Return the (x, y) coordinate for the center point of the cell that contains the specified text.  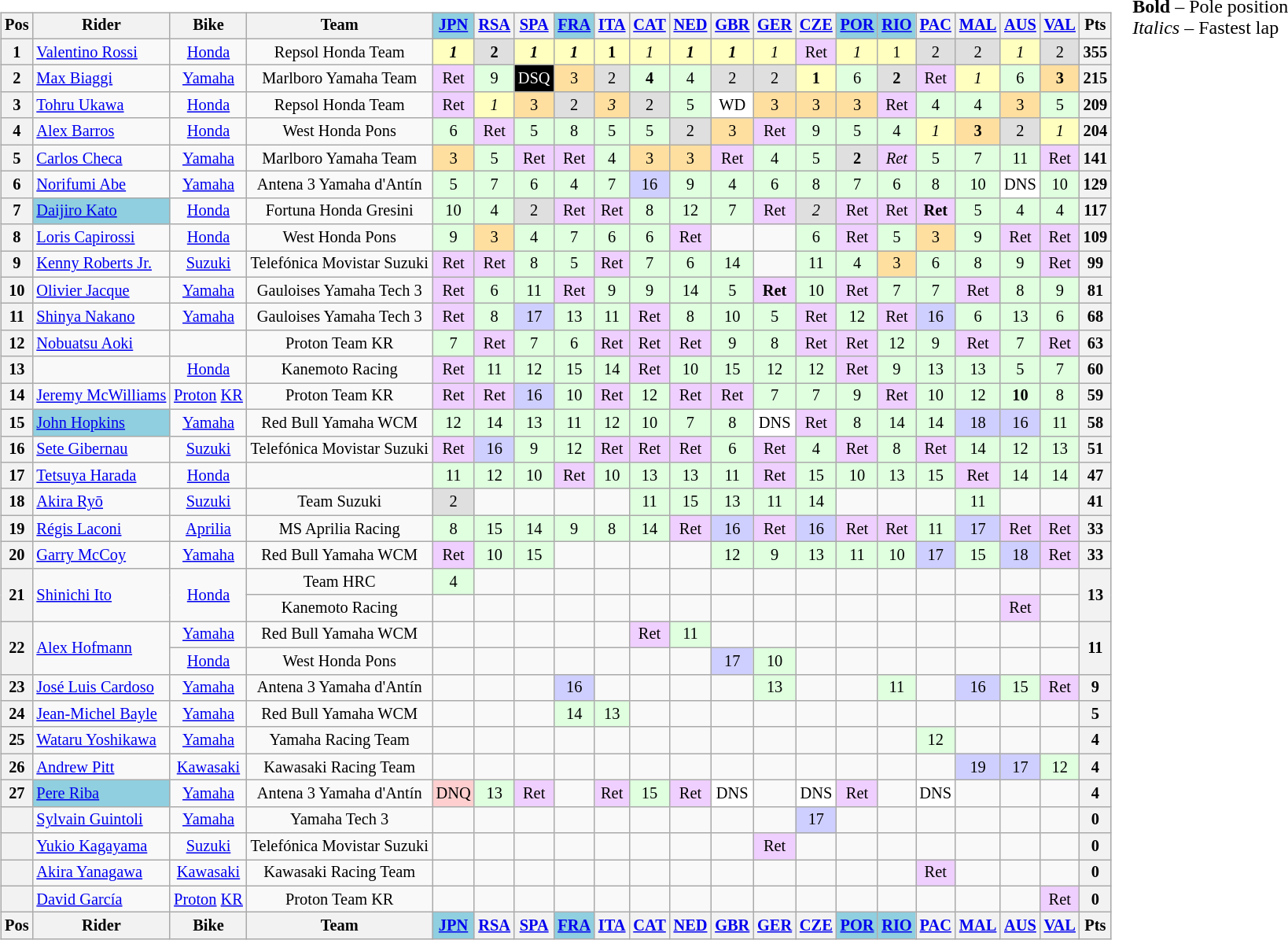
47 (1095, 476)
Alex Hofmann (101, 648)
Sete Gibernau (101, 449)
209 (1095, 105)
Loris Capirossi (101, 238)
60 (1095, 370)
Norifumi Abe (101, 185)
Yukio Kagayama (101, 846)
Garry McCoy (101, 555)
129 (1095, 185)
Régis Laconi (101, 529)
204 (1095, 131)
WD (732, 105)
Shinichi Ito (101, 595)
John Hopkins (101, 422)
Jean-Michel Bayle (101, 714)
Team HRC (340, 581)
81 (1095, 290)
58 (1095, 422)
MS Aprilia Racing (340, 529)
Alex Barros (101, 131)
27 (17, 794)
24 (17, 714)
David García (101, 899)
109 (1095, 238)
Yamaha Tech 3 (340, 820)
Olivier Jacque (101, 290)
Fortuna Honda Gresini (340, 211)
Yamaha Racing Team (340, 740)
26 (17, 767)
Tetsuya Harada (101, 476)
Max Biaggi (101, 79)
Andrew Pitt (101, 767)
Akira Ryō (101, 502)
Nobuatsu Aoki (101, 344)
63 (1095, 344)
Team Suzuki (340, 502)
Wataru Yoshikawa (101, 740)
Pere Riba (101, 794)
Aprilia (208, 529)
117 (1095, 211)
22 (17, 648)
Shinya Nakano (101, 317)
Jeremy McWilliams (101, 396)
355 (1095, 52)
21 (17, 595)
215 (1095, 79)
DSQ (534, 79)
DNQ (454, 794)
68 (1095, 317)
59 (1095, 396)
Akira Yanagawa (101, 873)
51 (1095, 449)
Carlos Checa (101, 158)
Tohru Ukawa (101, 105)
99 (1095, 264)
Daijiro Kato (101, 211)
Sylvain Guintoli (101, 820)
141 (1095, 158)
José Luis Cardoso (101, 687)
Valentino Rossi (101, 52)
Kenny Roberts Jr. (101, 264)
25 (17, 740)
20 (17, 555)
23 (17, 687)
41 (1095, 502)
